Find where the given text appears and provide that cell's center as (X, Y) coordinate. 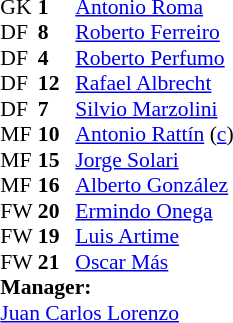
15 (57, 160)
Luis Artime (154, 237)
Ermindo Onega (154, 211)
7 (57, 109)
Jorge Solari (154, 160)
Roberto Ferreiro (154, 33)
8 (57, 33)
20 (57, 211)
16 (57, 185)
Alberto González (154, 185)
21 (57, 262)
Manager: (116, 287)
Antonio Rattín (c) (154, 135)
4 (57, 58)
Roberto Perfumo (154, 58)
Rafael Albrecht (154, 83)
19 (57, 237)
Silvio Marzolini (154, 109)
Oscar Más (154, 262)
12 (57, 83)
10 (57, 135)
